Scan for the cell matching the given text and deliver its (x, y) coordinate at center. 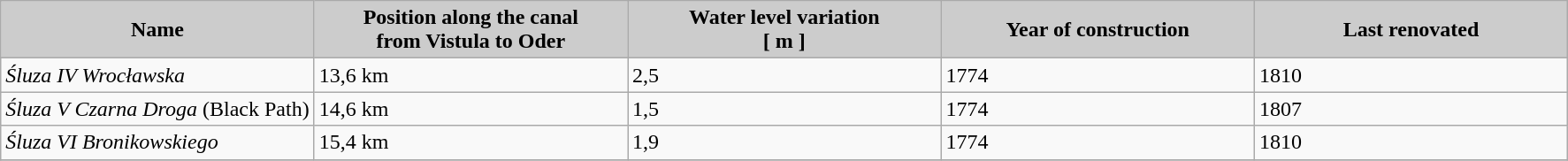
1,5 (784, 109)
Name (157, 30)
1807 (1411, 109)
1,9 (784, 142)
Water level variation[ m ] (784, 30)
Last renovated (1411, 30)
Śluza V Czarna Droga (Black Path) (157, 109)
15,4 km (470, 142)
13,6 km (470, 75)
2,5 (784, 75)
Śluza VI Bronikowskiego (157, 142)
Year of construction (1098, 30)
Position along the canalfrom Vistula to Oder (470, 30)
Śluza IV Wrocławska (157, 75)
14,6 km (470, 109)
